Output the [x, y] coordinate of the center of the cell containing the given text.  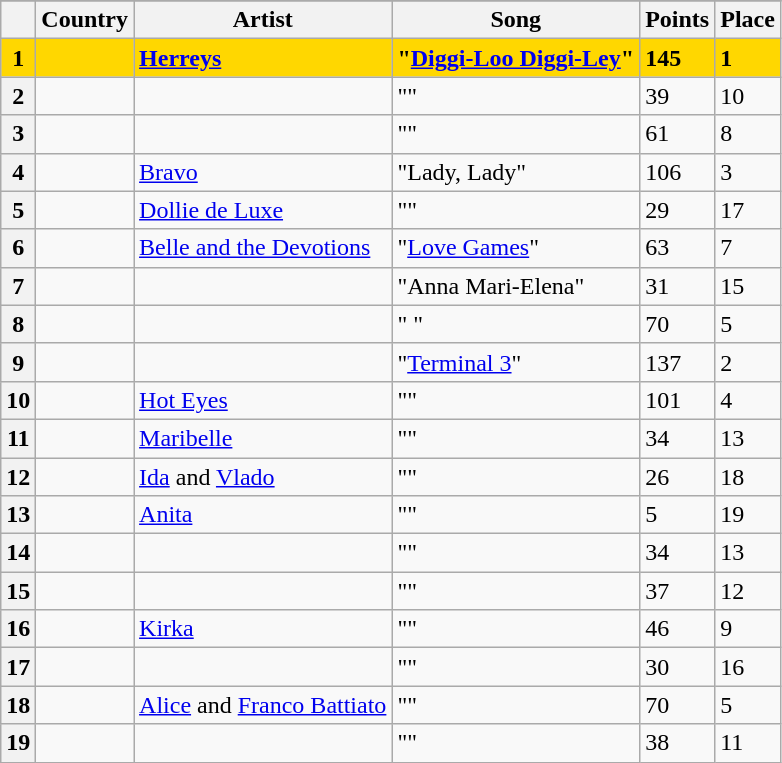
39 [678, 96]
37 [678, 591]
101 [678, 400]
Dollie de Luxe [263, 210]
Herreys [263, 58]
106 [678, 172]
"Anna Mari-Elena" [516, 286]
14 [18, 553]
31 [678, 286]
Hot Eyes [263, 400]
63 [678, 248]
Maribelle [263, 438]
Place [748, 20]
145 [678, 58]
Anita [263, 515]
Artist [263, 20]
"Lady, Lady" [516, 172]
Bravo [263, 172]
Kirka [263, 629]
Points [678, 20]
Alice and Franco Battiato [263, 705]
6 [18, 248]
Country [85, 20]
"Diggi-Loo Diggi-Ley" [516, 58]
30 [678, 667]
137 [678, 362]
Song [516, 20]
38 [678, 743]
Belle and the Devotions [263, 248]
"Love Games" [516, 248]
"Terminal 3" [516, 362]
46 [678, 629]
" " [516, 324]
29 [678, 210]
61 [678, 134]
Ida and Vlado [263, 477]
26 [678, 477]
